Extract the (X, Y) coordinate from the center of the cell holding the provided text.  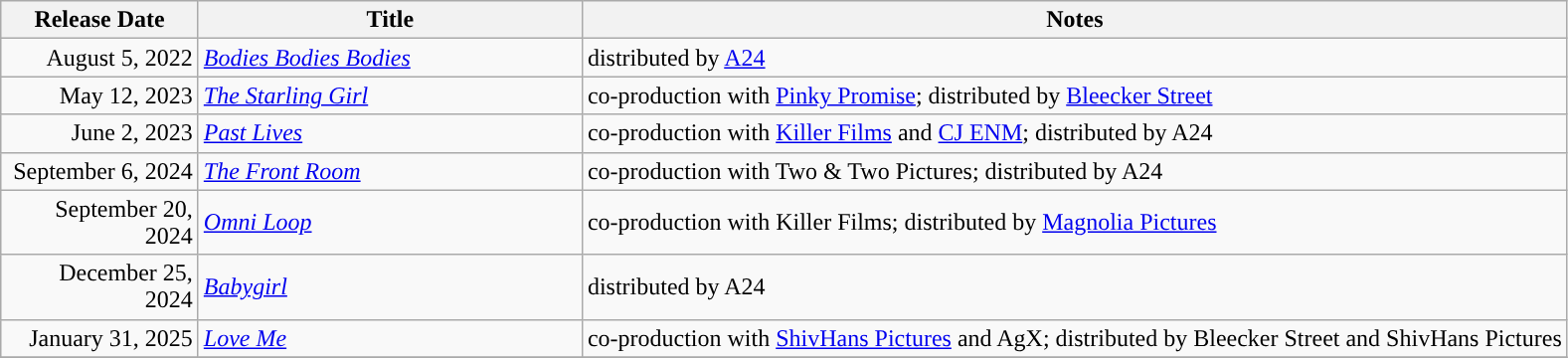
January 31, 2025 (99, 338)
The Starling Girl (390, 95)
May 12, 2023 (99, 95)
Notes (1074, 20)
Love Me (390, 338)
co-production with Two & Two Pictures; distributed by A24 (1074, 171)
December 25, 2024 (99, 286)
co-production with ShivHans Pictures and AgX; distributed by Bleecker Street and ShivHans Pictures (1074, 338)
co-production with Pinky Promise; distributed by Bleecker Street (1074, 95)
Omni Loop (390, 223)
The Front Room (390, 171)
co-production with Killer Films; distributed by Magnolia Pictures (1074, 223)
co-production with Killer Films and CJ ENM; distributed by A24 (1074, 133)
September 6, 2024 (99, 171)
Past Lives (390, 133)
August 5, 2022 (99, 58)
Babygirl (390, 286)
Release Date (99, 20)
September 20, 2024 (99, 223)
Title (390, 20)
June 2, 2023 (99, 133)
Bodies Bodies Bodies (390, 58)
